Return the (x, y) coordinate for the center point of the cell that contains the specified text.  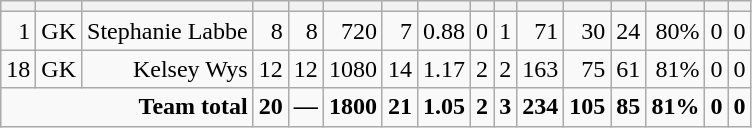
75 (588, 69)
1080 (352, 69)
0.88 (444, 31)
1800 (352, 107)
21 (400, 107)
14 (400, 69)
85 (628, 107)
1.17 (444, 69)
105 (588, 107)
71 (540, 31)
80% (676, 31)
Team total (127, 107)
— (306, 107)
234 (540, 107)
20 (270, 107)
Kelsey Wys (168, 69)
3 (506, 107)
Stephanie Labbe (168, 31)
720 (352, 31)
30 (588, 31)
18 (18, 69)
7 (400, 31)
163 (540, 69)
1.05 (444, 107)
61 (628, 69)
24 (628, 31)
